Pinpoint the cell where the given text exists, returning its (X, Y) midpoint coordinate. 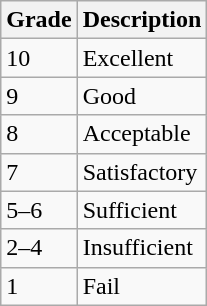
5–6 (39, 210)
7 (39, 172)
1 (39, 286)
Excellent (142, 58)
Fail (142, 286)
Acceptable (142, 134)
9 (39, 96)
8 (39, 134)
Grade (39, 20)
10 (39, 58)
Satisfactory (142, 172)
Good (142, 96)
Description (142, 20)
Insufficient (142, 248)
Sufficient (142, 210)
2–4 (39, 248)
